Pinpoint the cell where the given text exists, returning its (x, y) midpoint coordinate. 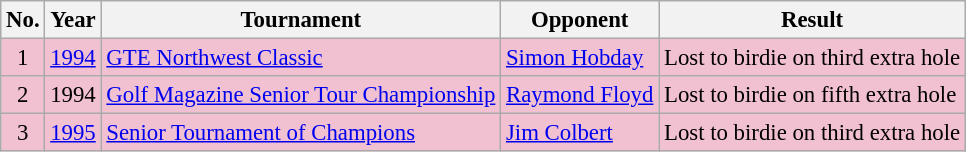
Year (73, 20)
1 (23, 58)
1995 (73, 133)
2 (23, 95)
Simon Hobday (580, 58)
No. (23, 20)
Senior Tournament of Champions (301, 133)
Golf Magazine Senior Tour Championship (301, 95)
Raymond Floyd (580, 95)
Result (812, 20)
GTE Northwest Classic (301, 58)
Lost to birdie on fifth extra hole (812, 95)
Opponent (580, 20)
Jim Colbert (580, 133)
Tournament (301, 20)
3 (23, 133)
